Scan for the cell matching the given text and deliver its (X, Y) coordinate at center. 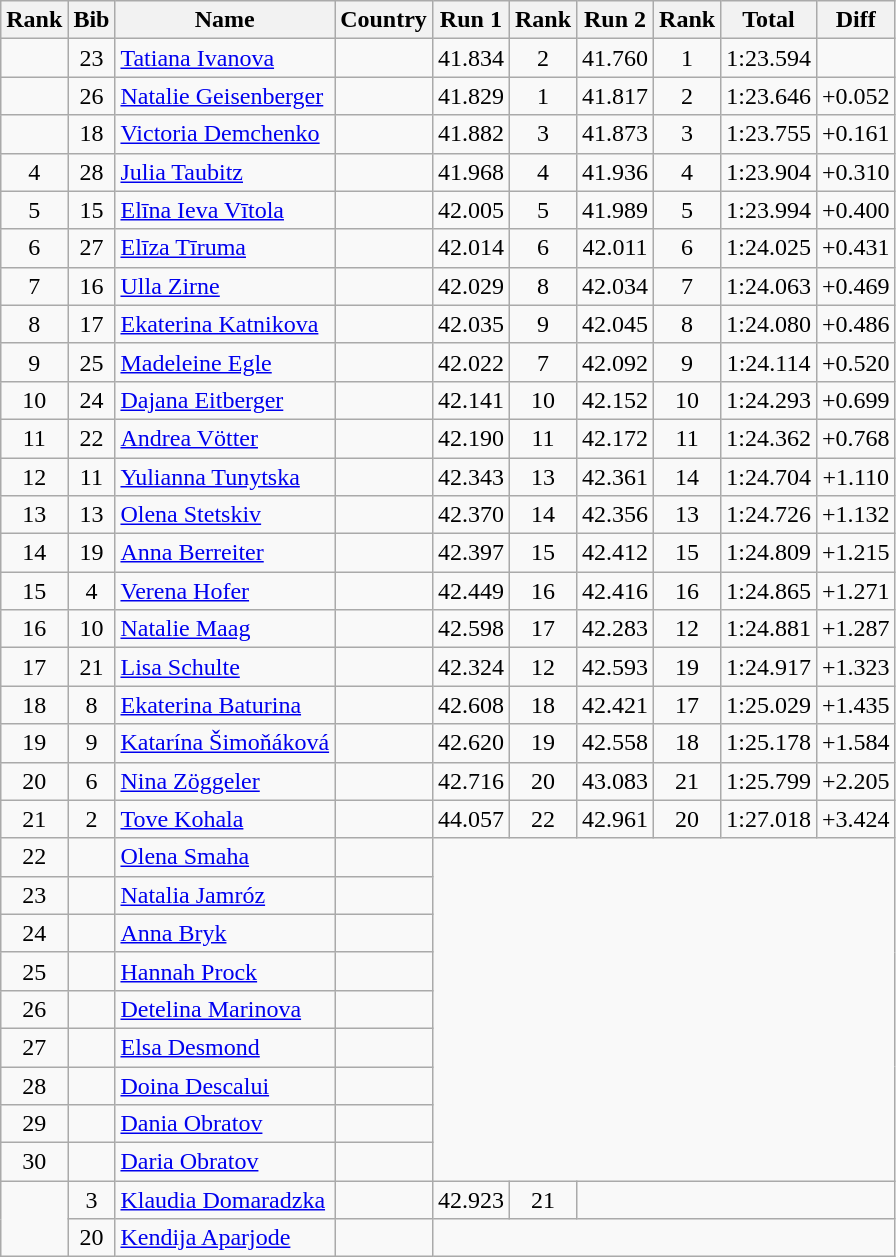
1:24.025 (769, 248)
42.005 (470, 210)
+0.486 (856, 324)
41.817 (616, 96)
42.141 (470, 400)
Nina Zöggeler (225, 781)
1:23.994 (769, 210)
42.412 (616, 553)
Kendija Aparjode (225, 1238)
Julia Taubitz (225, 172)
Natalie Maag (225, 629)
+0.699 (856, 400)
Andrea Vötter (225, 438)
Run 1 (470, 20)
42.923 (470, 1200)
44.057 (470, 819)
+0.052 (856, 96)
42.558 (616, 743)
+1.287 (856, 629)
+1.215 (856, 553)
1:24.726 (769, 515)
42.449 (470, 591)
42.593 (616, 667)
Name (225, 20)
Verena Hofer (225, 591)
+0.400 (856, 210)
1:23.755 (769, 134)
+0.469 (856, 286)
42.608 (470, 705)
41.829 (470, 96)
+1.110 (856, 477)
+0.161 (856, 134)
41.968 (470, 172)
1:25.029 (769, 705)
1:24.917 (769, 667)
+1.435 (856, 705)
Olena Stetskiv (225, 515)
Klaudia Domaradzka (225, 1200)
1:24.063 (769, 286)
+3.424 (856, 819)
1:24.080 (769, 324)
42.029 (470, 286)
Anna Berreiter (225, 553)
+1.584 (856, 743)
1:24.293 (769, 400)
Natalia Jamróz (225, 895)
+1.271 (856, 591)
42.152 (616, 400)
Lisa Schulte (225, 667)
+1.132 (856, 515)
Ekaterina Katnikova (225, 324)
42.370 (470, 515)
Ekaterina Baturina (225, 705)
Detelina Marinova (225, 1009)
+0.520 (856, 362)
Tove Kohala (225, 819)
Run 2 (616, 20)
Victoria Demchenko (225, 134)
+1.323 (856, 667)
Anna Bryk (225, 933)
42.361 (616, 477)
Madeleine Egle (225, 362)
42.034 (616, 286)
Total (769, 20)
42.324 (470, 667)
Elīza Tīruma (225, 248)
43.083 (616, 781)
41.882 (470, 134)
1:24.362 (769, 438)
1:25.799 (769, 781)
42.190 (470, 438)
42.283 (616, 629)
+0.431 (856, 248)
42.011 (616, 248)
41.989 (616, 210)
Dania Obratov (225, 1124)
41.834 (470, 58)
Olena Smaha (225, 857)
42.961 (616, 819)
42.045 (616, 324)
42.397 (470, 553)
1:25.178 (769, 743)
42.416 (616, 591)
Doina Descalui (225, 1085)
Katarína Šimoňáková (225, 743)
Tatiana Ivanova (225, 58)
1:23.904 (769, 172)
41.760 (616, 58)
42.620 (470, 743)
Daria Obratov (225, 1162)
29 (34, 1124)
30 (34, 1162)
1:24.881 (769, 629)
42.356 (616, 515)
Elsa Desmond (225, 1047)
+2.205 (856, 781)
+0.768 (856, 438)
42.598 (470, 629)
Elīna Ieva Vītola (225, 210)
42.343 (470, 477)
Yulianna Tunytska (225, 477)
Dajana Eitberger (225, 400)
Natalie Geisenberger (225, 96)
1:24.865 (769, 591)
Country (384, 20)
42.014 (470, 248)
Diff (856, 20)
1:27.018 (769, 819)
+0.310 (856, 172)
1:23.646 (769, 96)
42.092 (616, 362)
Hannah Prock (225, 971)
42.716 (470, 781)
42.172 (616, 438)
1:24.704 (769, 477)
41.936 (616, 172)
1:24.114 (769, 362)
41.873 (616, 134)
1:23.594 (769, 58)
42.022 (470, 362)
1:24.809 (769, 553)
42.035 (470, 324)
Ulla Zirne (225, 286)
42.421 (616, 705)
Bib (92, 20)
